For the text-containing cell, return its midpoint in (X, Y) coordinate format. 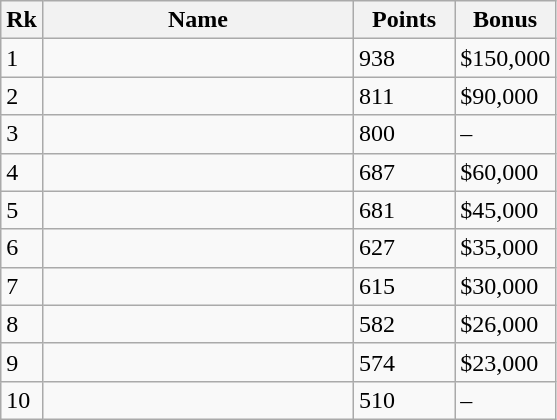
8 (22, 324)
811 (404, 96)
$150,000 (506, 58)
Name (198, 20)
615 (404, 286)
7 (22, 286)
5 (22, 210)
4 (22, 172)
3 (22, 134)
9 (22, 362)
582 (404, 324)
574 (404, 362)
627 (404, 248)
2 (22, 96)
$35,000 (506, 248)
Rk (22, 20)
6 (22, 248)
Points (404, 20)
681 (404, 210)
Bonus (506, 20)
510 (404, 400)
$23,000 (506, 362)
$26,000 (506, 324)
687 (404, 172)
$30,000 (506, 286)
$45,000 (506, 210)
1 (22, 58)
938 (404, 58)
$60,000 (506, 172)
10 (22, 400)
$90,000 (506, 96)
800 (404, 134)
